Provide the [x, y] coordinate of the cell's center where the given text is located.  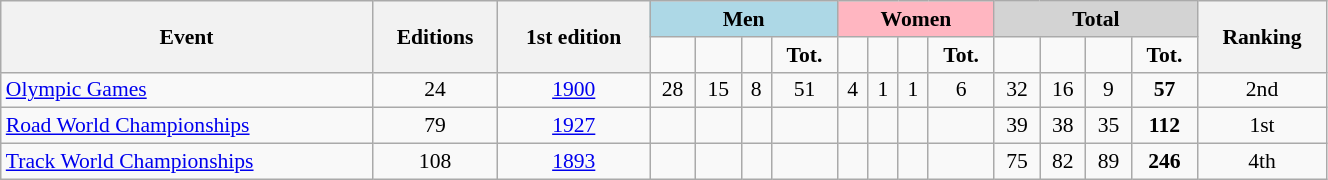
Ranking [1262, 36]
246 [1164, 162]
8 [756, 90]
1893 [574, 162]
108 [434, 162]
6 [961, 90]
39 [1017, 126]
Olympic Games [187, 90]
1900 [574, 90]
Total [1096, 19]
Event [187, 36]
38 [1063, 126]
1st edition [574, 36]
32 [1017, 90]
89 [1109, 162]
82 [1063, 162]
Road World Championships [187, 126]
28 [673, 90]
Editions [434, 36]
2nd [1262, 90]
57 [1164, 90]
Women [916, 19]
35 [1109, 126]
1927 [574, 126]
24 [434, 90]
51 [804, 90]
4th [1262, 162]
79 [434, 126]
15 [718, 90]
Track World Championships [187, 162]
4 [853, 90]
Men [744, 19]
1st [1262, 126]
9 [1109, 90]
16 [1063, 90]
75 [1017, 162]
112 [1164, 126]
